Extract the (X, Y) coordinate from the center of the cell holding the provided text.  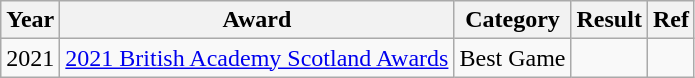
2021 (30, 58)
Ref (670, 20)
Result (609, 20)
Award (257, 20)
2021 British Academy Scotland Awards (257, 58)
Best Game (512, 58)
Year (30, 20)
Category (512, 20)
